Return [x, y] of the center of cell containing provided text 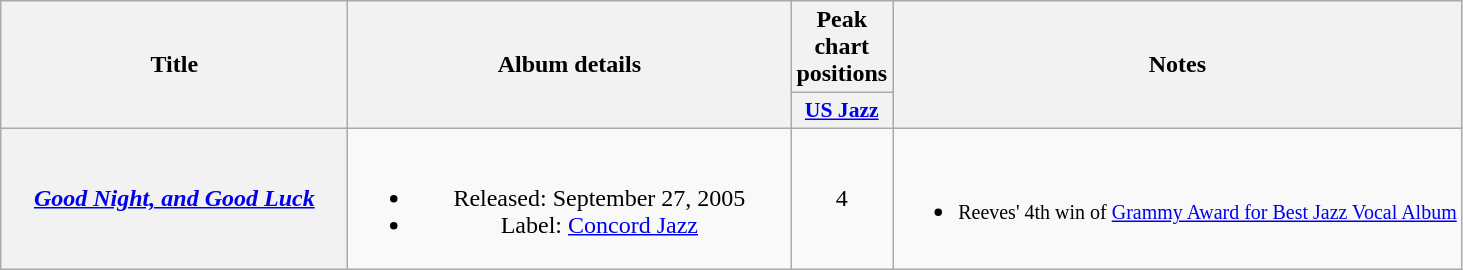
Released: September 27, 2005Label: Concord Jazz [570, 198]
Title [174, 65]
4 [842, 198]
Good Night, and Good Luck [174, 198]
Peak chart positions [842, 47]
Album details [570, 65]
Notes [1178, 65]
US Jazz [842, 111]
Reeves' 4th win of Grammy Award for Best Jazz Vocal Album [1178, 198]
